Capture the cell that displays the provided text and extract its (x, y) central coordinate. 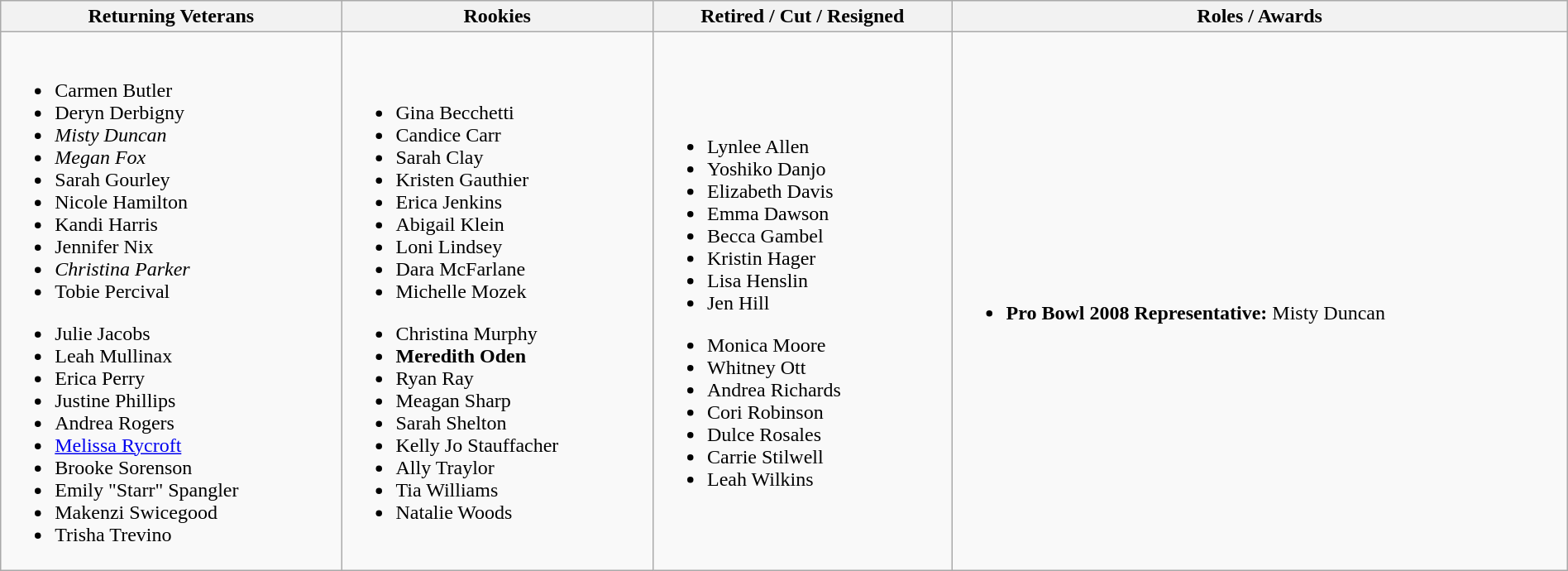
Roles / Awards (1260, 17)
Rookies (497, 17)
Pro Bowl 2008 Representative: Misty Duncan (1260, 301)
Returning Veterans (171, 17)
Retired / Cut / Resigned (802, 17)
